Output the [X, Y] coordinate of the center of the cell containing the given text.  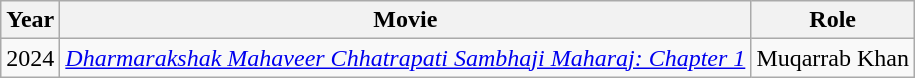
Year [30, 20]
Dharmarakshak Mahaveer Chhatrapati Sambhaji Maharaj: Chapter 1 [406, 58]
2024 [30, 58]
Role [833, 20]
Movie [406, 20]
Muqarrab Khan [833, 58]
